Scan for the cell matching the given text and deliver its (x, y) coordinate at center. 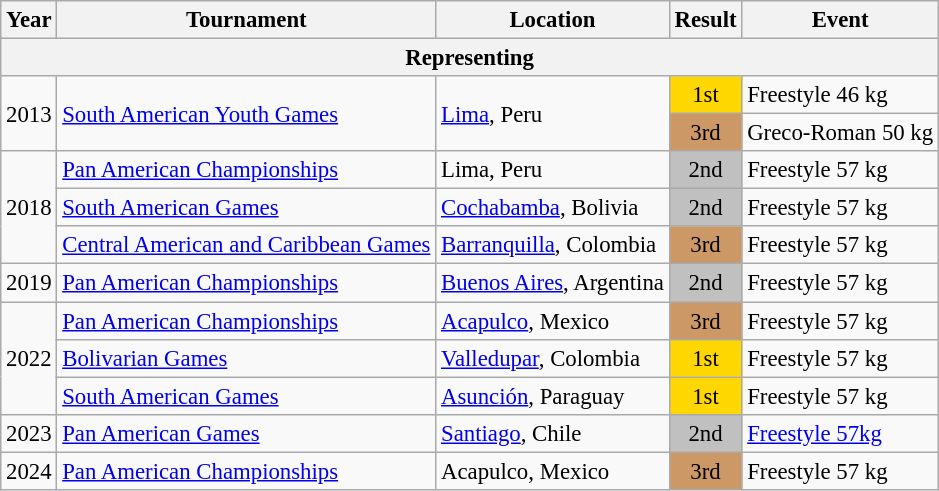
Cochabamba, Bolivia (553, 208)
2018 (29, 208)
Bolivarian Games (246, 358)
Location (553, 20)
2013 (29, 114)
2022 (29, 358)
South American Youth Games (246, 114)
Valledupar, Colombia (553, 358)
Buenos Aires, Argentina (553, 283)
Barranquilla, Colombia (553, 245)
Central American and Caribbean Games (246, 245)
2019 (29, 283)
Representing (470, 58)
2024 (29, 471)
Result (706, 20)
Freestyle 57kg (840, 433)
2023 (29, 433)
Pan American Games (246, 433)
Tournament (246, 20)
Greco-Roman 50 kg (840, 133)
Event (840, 20)
Freestyle 46 kg (840, 95)
Asunción, Paraguay (553, 396)
Year (29, 20)
Santiago, Chile (553, 433)
